Output the (x, y) coordinate of the center of the cell containing the given text.  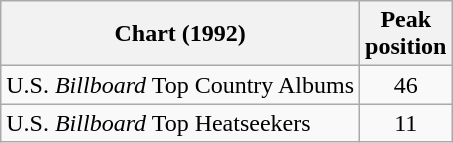
Chart (1992) (180, 34)
U.S. Billboard Top Country Albums (180, 85)
11 (406, 123)
Peakposition (406, 34)
U.S. Billboard Top Heatseekers (180, 123)
46 (406, 85)
